Identify which cell holds the provided text, then report its (X, Y) central coordinate. 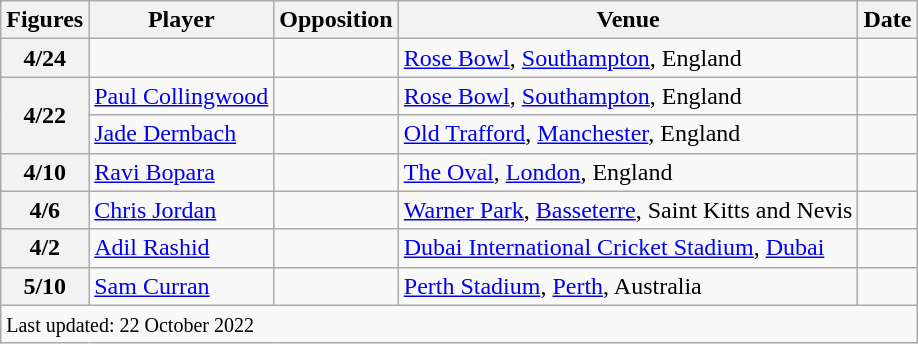
The Oval, London, England (628, 172)
4/6 (45, 210)
4/10 (45, 172)
Adil Rashid (182, 248)
Dubai International Cricket Stadium, Dubai (628, 248)
Venue (628, 20)
Old Trafford, Manchester, England (628, 134)
Chris Jordan (182, 210)
Paul Collingwood (182, 96)
Date (888, 20)
5/10 (45, 286)
Warner Park, Basseterre, Saint Kitts and Nevis (628, 210)
Last updated: 22 October 2022 (459, 324)
Perth Stadium, Perth, Australia (628, 286)
Jade Dernbach (182, 134)
4/24 (45, 58)
Player (182, 20)
4/2 (45, 248)
Sam Curran (182, 286)
4/22 (45, 115)
Opposition (336, 20)
Ravi Bopara (182, 172)
Figures (45, 20)
